Extract the (x, y) coordinate from the center of the cell holding the provided text.  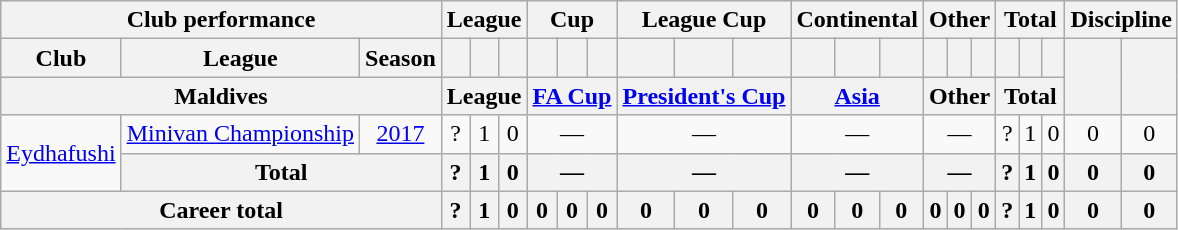
Maldives (222, 96)
Eydhafushi (61, 153)
Minivan Championship (240, 134)
Season (401, 58)
Cup (572, 20)
Club (61, 58)
Club performance (222, 20)
President's Cup (704, 96)
Continental (857, 20)
2017 (401, 134)
Discipline (1121, 20)
League Cup (704, 20)
FA Cup (572, 96)
Asia (857, 96)
Career total (222, 210)
